For the text-containing cell, return its midpoint in (X, Y) coordinate format. 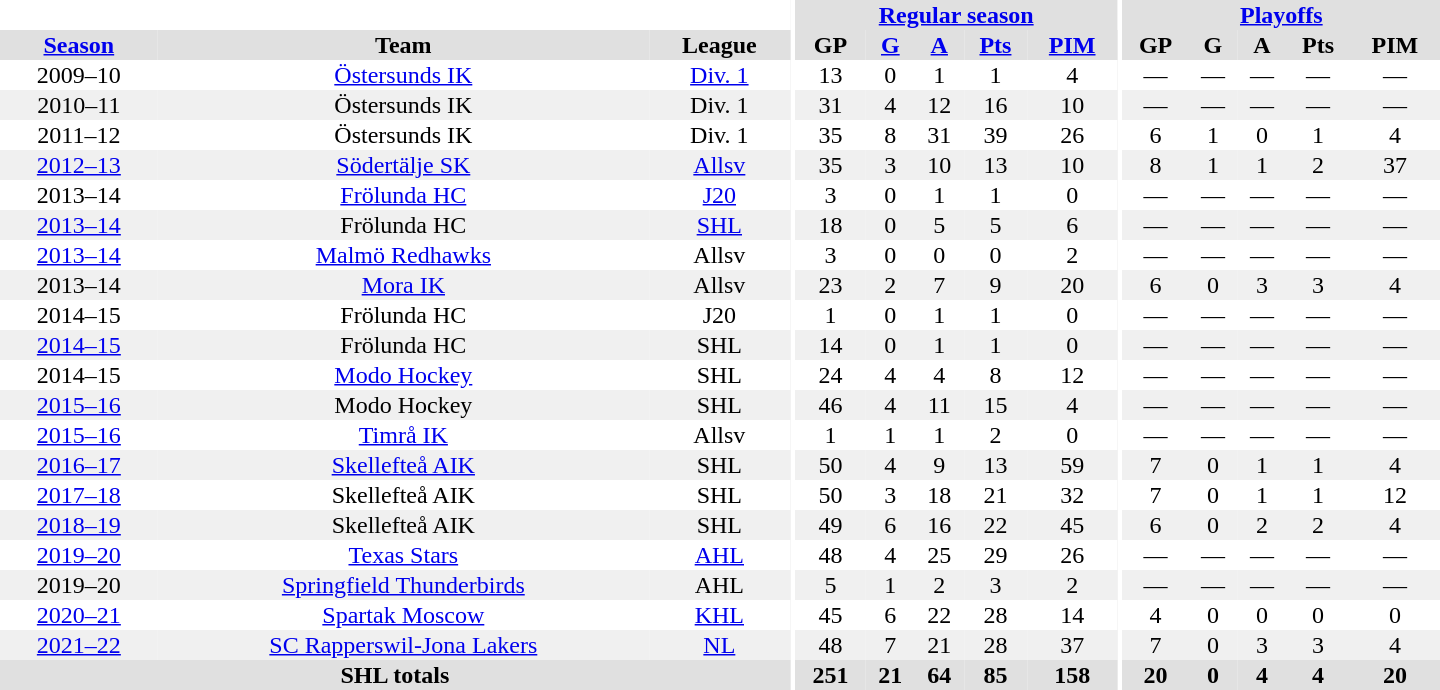
39 (996, 135)
Södertälje SK (404, 165)
24 (830, 375)
46 (830, 405)
2010–11 (79, 105)
Season (79, 45)
Spartak Moscow (404, 615)
15 (996, 405)
49 (830, 525)
Team (404, 45)
59 (1072, 465)
2021–22 (79, 645)
251 (830, 675)
29 (996, 555)
Malmö Redhawks (404, 255)
158 (1072, 675)
2009–10 (79, 75)
23 (830, 285)
Timrå IK (404, 435)
2016–17 (79, 465)
25 (940, 555)
Mora IK (404, 285)
2020–21 (79, 615)
NL (720, 645)
2017–18 (79, 495)
Springfield Thunderbirds (404, 585)
2011–12 (79, 135)
2018–19 (79, 525)
32 (1072, 495)
85 (996, 675)
11 (940, 405)
KHL (720, 615)
SHL totals (395, 675)
2012–13 (79, 165)
64 (940, 675)
Playoffs (1282, 15)
SC Rapperswil-Jona Lakers (404, 645)
League (720, 45)
Regular season (956, 15)
Texas Stars (404, 555)
